Identify which cell holds the provided text, then report its [X, Y] central coordinate. 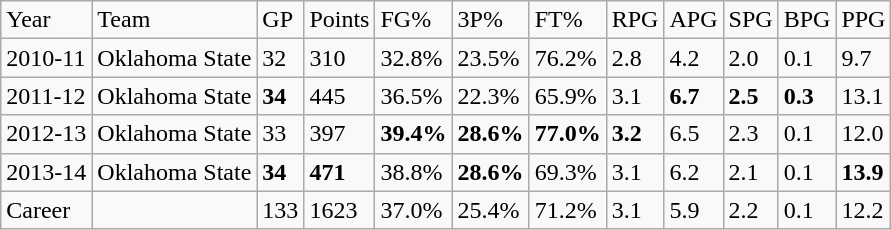
Team [174, 20]
37.0% [414, 210]
13.1 [864, 96]
33 [280, 134]
32 [280, 58]
SPG [750, 20]
65.9% [568, 96]
2011-12 [46, 96]
3P% [490, 20]
RPG [635, 20]
38.8% [414, 172]
2.0 [750, 58]
12.2 [864, 210]
445 [340, 96]
FT% [568, 20]
2.1 [750, 172]
77.0% [568, 134]
39.4% [414, 134]
25.4% [490, 210]
Career [46, 210]
BPG [807, 20]
397 [340, 134]
471 [340, 172]
71.2% [568, 210]
2012-13 [46, 134]
9.7 [864, 58]
2010-11 [46, 58]
APG [694, 20]
GP [280, 20]
23.5% [490, 58]
13.9 [864, 172]
12.0 [864, 134]
69.3% [568, 172]
Points [340, 20]
2.3 [750, 134]
4.2 [694, 58]
2.2 [750, 210]
Year [46, 20]
6.5 [694, 134]
1623 [340, 210]
2.8 [635, 58]
FG% [414, 20]
22.3% [490, 96]
0.3 [807, 96]
36.5% [414, 96]
6.7 [694, 96]
PPG [864, 20]
310 [340, 58]
32.8% [414, 58]
76.2% [568, 58]
2013-14 [46, 172]
5.9 [694, 210]
3.2 [635, 134]
133 [280, 210]
2.5 [750, 96]
6.2 [694, 172]
